Capture the cell that displays the provided text and extract its [x, y] central coordinate. 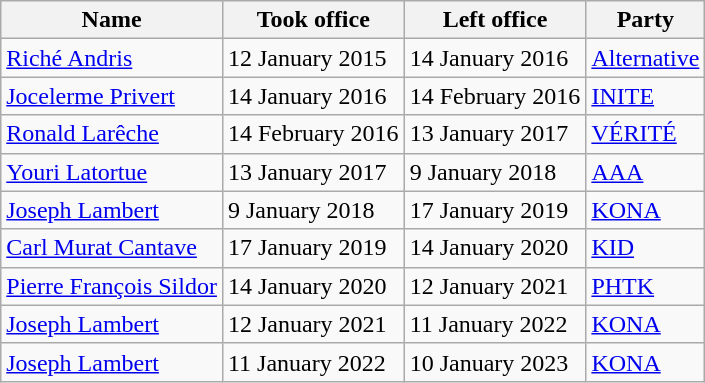
10 January 2023 [495, 362]
KID [646, 248]
Party [646, 20]
Pierre François Sildor [112, 286]
AAA [646, 172]
Jocelerme Privert [112, 96]
VÉRITÉ [646, 134]
Alternative [646, 58]
Took office [313, 20]
Left office [495, 20]
Carl Murat Cantave [112, 248]
Ronald Larêche [112, 134]
INITE [646, 96]
Riché Andris [112, 58]
Youri Latortue [112, 172]
Name [112, 20]
12 January 2015 [313, 58]
PHTK [646, 286]
